Search for the cell housing the specified text and yield its [X, Y] center coordinate. 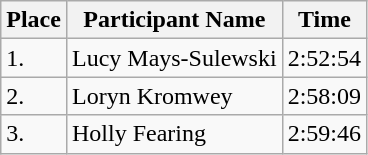
Time [324, 20]
Holly Fearing [174, 134]
Place [34, 20]
2. [34, 96]
3. [34, 134]
1. [34, 58]
2:58:09 [324, 96]
Loryn Kromwey [174, 96]
2:52:54 [324, 58]
Lucy Mays-Sulewski [174, 58]
2:59:46 [324, 134]
Participant Name [174, 20]
